Capture the cell that displays the provided text and extract its [x, y] central coordinate. 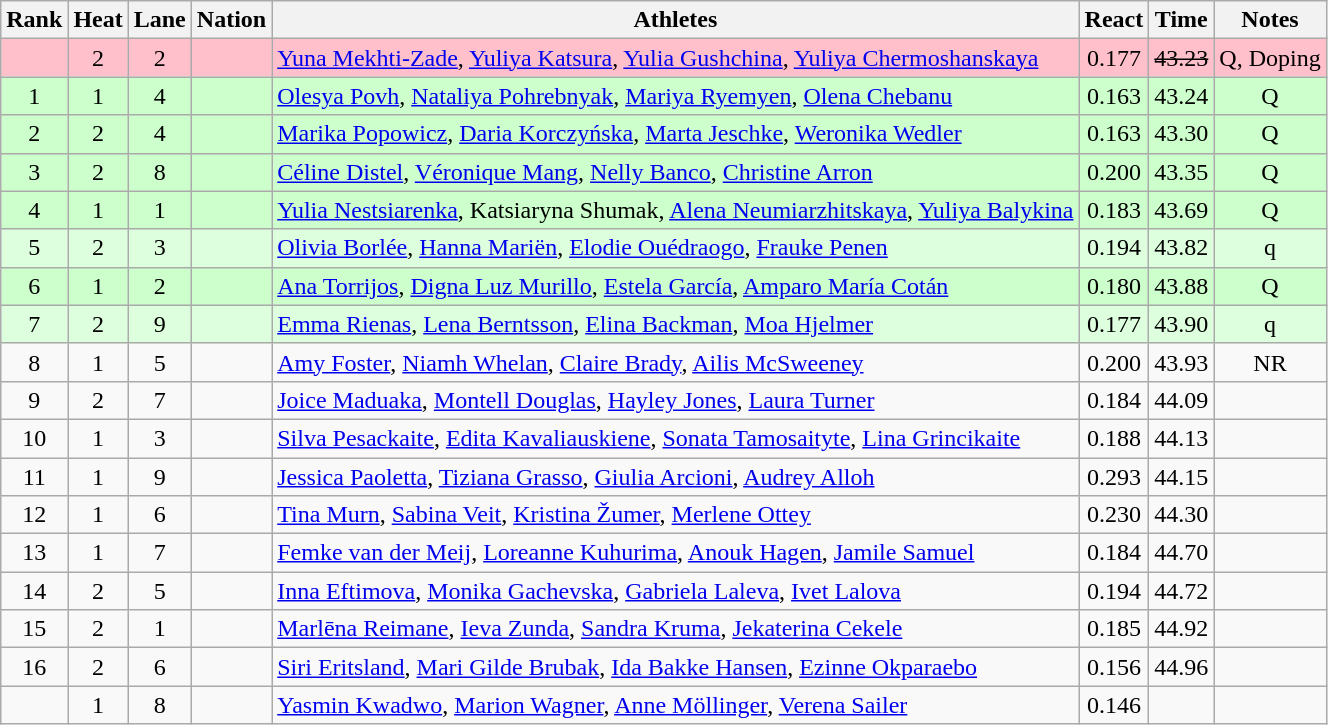
10 [34, 438]
43.93 [1182, 362]
Rank [34, 20]
43.35 [1182, 172]
Marika Popowicz, Daria Korczyńska, Marta Jeschke, Weronika Wedler [676, 134]
Marlēna Reimane, Ieva Zunda, Sandra Kruma, Jekaterina Cekele [676, 629]
0.156 [1114, 667]
Inna Eftimova, Monika Gachevska, Gabriela Laleva, Ivet Lalova [676, 591]
Joice Maduaka, Montell Douglas, Hayley Jones, Laura Turner [676, 400]
13 [34, 553]
44.70 [1182, 553]
14 [34, 591]
44.13 [1182, 438]
43.69 [1182, 210]
Q, Doping [1270, 58]
43.82 [1182, 248]
0.188 [1114, 438]
Olesya Povh, Nataliya Pohrebnyak, Mariya Ryemyen, Olena Chebanu [676, 96]
Athletes [676, 20]
44.92 [1182, 629]
Yasmin Kwadwo, Marion Wagner, Anne Möllinger, Verena Sailer [676, 705]
Femke van der Meij, Loreanne Kuhurima, Anouk Hagen, Jamile Samuel [676, 553]
Tina Murn, Sabina Veit, Kristina Žumer, Merlene Ottey [676, 515]
44.72 [1182, 591]
Yulia Nestsiarenka, Katsiaryna Shumak, Alena Neumiarzhitskaya, Yuliya Balykina [676, 210]
Siri Eritsland, Mari Gilde Brubak, Ida Bakke Hansen, Ezinne Okparaebo [676, 667]
Notes [1270, 20]
Jessica Paoletta, Tiziana Grasso, Giulia Arcioni, Audrey Alloh [676, 477]
43.88 [1182, 286]
Emma Rienas, Lena Berntsson, Elina Backman, Moa Hjelmer [676, 324]
Silva Pesackaite, Edita Kavaliauskiene, Sonata Tamosaityte, Lina Grincikaite [676, 438]
44.30 [1182, 515]
43.90 [1182, 324]
Ana Torrijos, Digna Luz Murillo, Estela García, Amparo María Cotán [676, 286]
Time [1182, 20]
React [1114, 20]
43.30 [1182, 134]
Olivia Borlée, Hanna Mariën, Elodie Ouédraogo, Frauke Penen [676, 248]
Yuna Mekhti-Zade, Yuliya Katsura, Yulia Gushchina, Yuliya Chermoshanskaya [676, 58]
44.15 [1182, 477]
NR [1270, 362]
Amy Foster, Niamh Whelan, Claire Brady, Ailis McSweeney [676, 362]
11 [34, 477]
Nation [231, 20]
0.146 [1114, 705]
43.23 [1182, 58]
15 [34, 629]
Céline Distel, Véronique Mang, Nelly Banco, Christine Arron [676, 172]
0.293 [1114, 477]
0.230 [1114, 515]
0.183 [1114, 210]
16 [34, 667]
0.185 [1114, 629]
Heat [98, 20]
0.180 [1114, 286]
44.96 [1182, 667]
Lane [160, 20]
43.24 [1182, 96]
12 [34, 515]
44.09 [1182, 400]
